Return the (x, y) coordinate for the center point of the cell that contains the specified text.  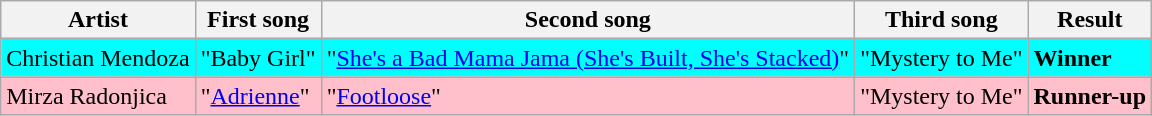
Third song (942, 20)
"Baby Girl" (258, 58)
First song (258, 20)
"She's a Bad Mama Jama (She's Built, She's Stacked)" (588, 58)
"Adrienne" (258, 96)
Runner-up (1090, 96)
Winner (1090, 58)
Artist (98, 20)
Mirza Radonjica (98, 96)
"Footloose" (588, 96)
Christian Mendoza (98, 58)
Result (1090, 20)
Second song (588, 20)
